Detect which cell encompasses the target text, then output its (X, Y) center coordinate. 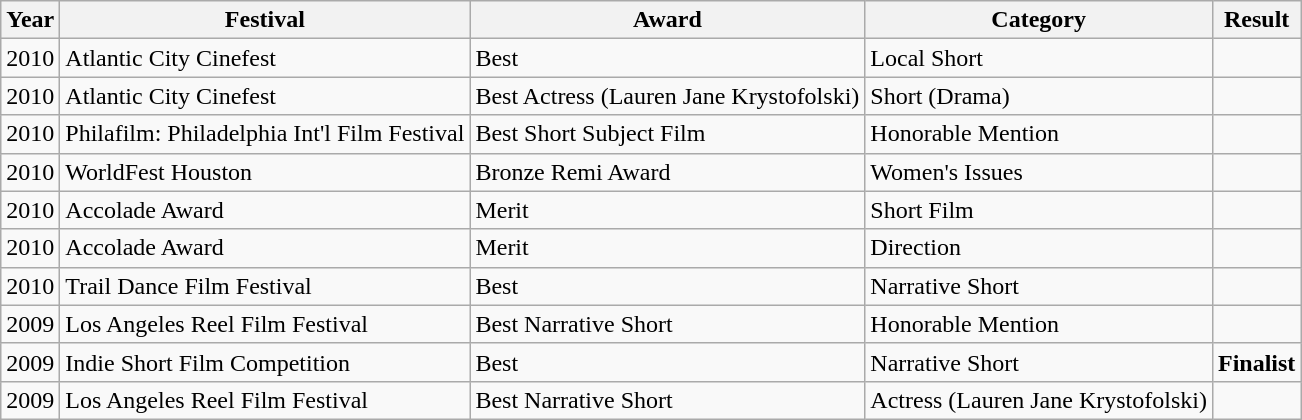
Actress (Lauren Jane Krystofolski) (1039, 400)
Finalist (1256, 362)
Women's Issues (1039, 172)
Direction (1039, 248)
Best Short Subject Film (668, 134)
Result (1256, 20)
WorldFest Houston (265, 172)
Local Short (1039, 58)
Short Film (1039, 210)
Award (668, 20)
Short (Drama) (1039, 96)
Year (30, 20)
Philafilm: Philadelphia Int'l Film Festival (265, 134)
Trail Dance Film Festival (265, 286)
Bronze Remi Award (668, 172)
Indie Short Film Competition (265, 362)
Category (1039, 20)
Festival (265, 20)
Best Actress (Lauren Jane Krystofolski) (668, 96)
